Capture the cell that displays the provided text and extract its [x, y] central coordinate. 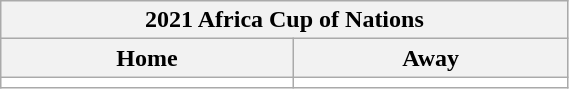
Home [148, 58]
2021 Africa Cup of Nations [284, 20]
Away [430, 58]
